Locate the cell with the specified text and output its [x, y] center coordinate. 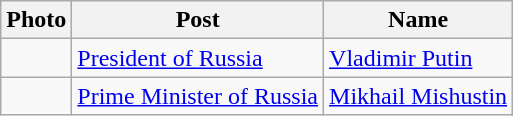
Mikhail Mishustin [418, 96]
Prime Minister of Russia [198, 96]
Photo [36, 20]
President of Russia [198, 58]
Post [198, 20]
Vladimir Putin [418, 58]
Name [418, 20]
